Extract the (x, y) coordinate from the center of the cell holding the provided text.  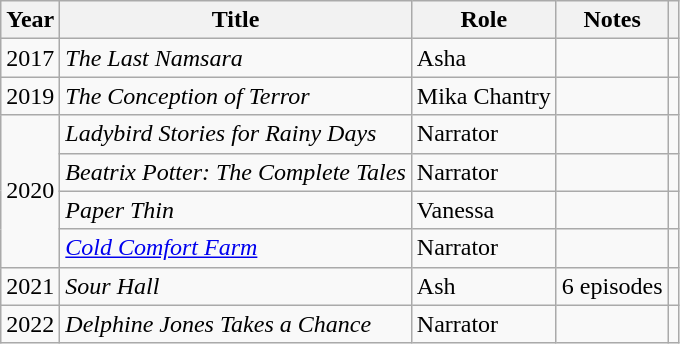
Year (30, 20)
Delphine Jones Takes a Chance (236, 324)
6 episodes (612, 286)
Vanessa (484, 210)
2022 (30, 324)
Ladybird Stories for Rainy Days (236, 134)
Paper Thin (236, 210)
The Last Namsara (236, 58)
The Conception of Terror (236, 96)
Ash (484, 286)
Asha (484, 58)
Beatrix Potter: The Complete Tales (236, 172)
2021 (30, 286)
Cold Comfort Farm (236, 248)
Notes (612, 20)
2020 (30, 191)
2019 (30, 96)
Mika Chantry (484, 96)
Sour Hall (236, 286)
Role (484, 20)
2017 (30, 58)
Title (236, 20)
